Pinpoint the cell where the given text exists, returning its (X, Y) midpoint coordinate. 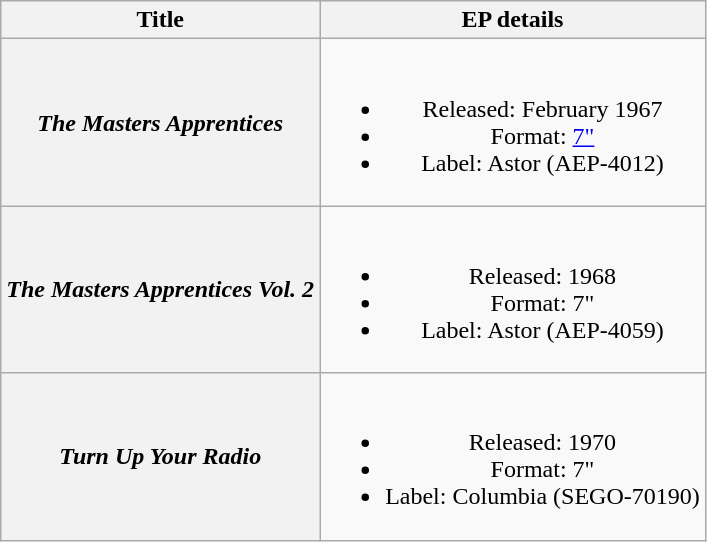
Turn Up Your Radio (160, 456)
EP details (513, 20)
The Masters Apprentices Vol. 2 (160, 290)
Released: 1970Format: 7"Label: Columbia (SEGO-70190) (513, 456)
Released: February 1967Format: 7"Label: Astor (AEP-4012) (513, 122)
The Masters Apprentices (160, 122)
Title (160, 20)
Released: 1968Format: 7"Label: Astor (AEP-4059) (513, 290)
